Capture the cell that displays the provided text and extract its (X, Y) central coordinate. 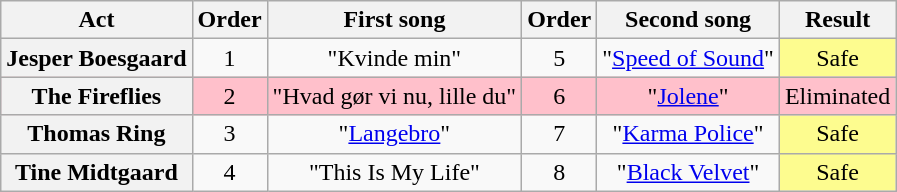
Result (837, 20)
6 (560, 96)
"Karma Police" (688, 134)
5 (560, 58)
2 (230, 96)
"Jolene" (688, 96)
3 (230, 134)
The Fireflies (96, 96)
Eliminated (837, 96)
Jesper Boesgaard (96, 58)
"Hvad gør vi nu, lille du" (394, 96)
Tine Midtgaard (96, 172)
Act (96, 20)
"Kvinde min" (394, 58)
8 (560, 172)
1 (230, 58)
"Black Velvet" (688, 172)
First song (394, 20)
"This Is My Life" (394, 172)
7 (560, 134)
4 (230, 172)
Thomas Ring (96, 134)
"Speed of Sound" (688, 58)
Second song (688, 20)
"Langebro" (394, 134)
